Search for the cell housing the specified text and yield its [x, y] center coordinate. 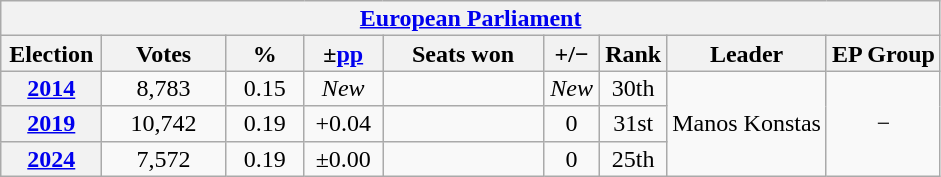
2014 [52, 88]
8,783 [164, 88]
10,742 [164, 124]
Manos Konstas [747, 124]
31st [634, 124]
Election [52, 54]
30th [634, 88]
0.15 [264, 88]
EP Group [883, 54]
2019 [52, 124]
− [883, 124]
+/− [572, 54]
Votes [164, 54]
European Parliament [471, 18]
Rank [634, 54]
+0.04 [344, 124]
7,572 [164, 158]
±0.00 [344, 158]
% [264, 54]
Leader [747, 54]
Seats won [462, 54]
2024 [52, 158]
25th [634, 158]
±pp [344, 54]
